Identify which cell holds the provided text, then report its [X, Y] central coordinate. 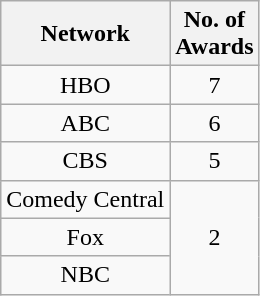
No. ofAwards [214, 34]
ABC [86, 123]
Network [86, 34]
NBC [86, 275]
CBS [86, 161]
6 [214, 123]
5 [214, 161]
Comedy Central [86, 199]
HBO [86, 85]
2 [214, 237]
Fox [86, 237]
7 [214, 85]
